Locate the cell with the specified text and output its [x, y] center coordinate. 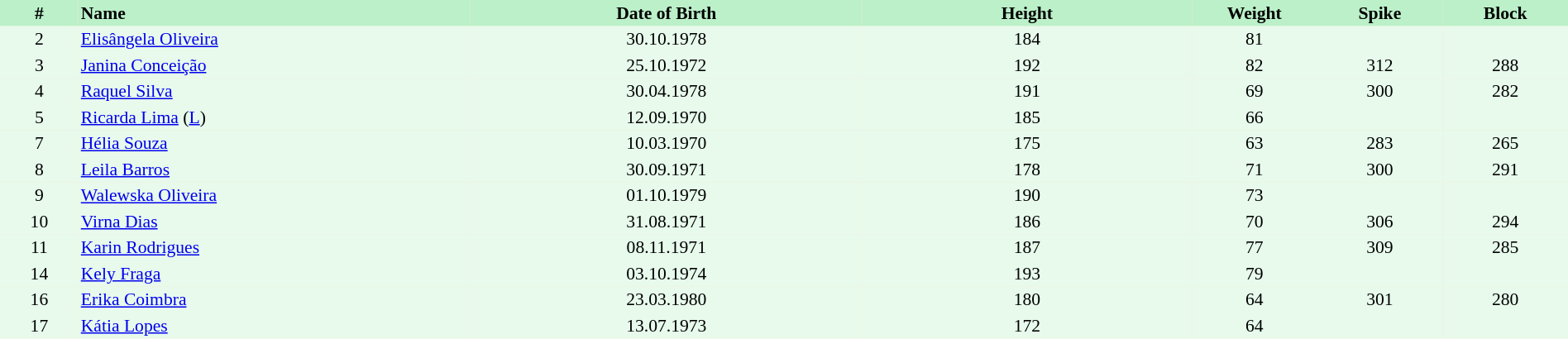
309 [1380, 248]
186 [1027, 222]
306 [1380, 222]
172 [1027, 326]
178 [1027, 169]
31.08.1971 [667, 222]
66 [1255, 117]
Height [1027, 13]
193 [1027, 274]
288 [1505, 65]
283 [1380, 144]
2 [40, 40]
25.10.1972 [667, 65]
23.03.1980 [667, 299]
291 [1505, 169]
191 [1027, 91]
70 [1255, 222]
Ricarda Lima (L) [275, 117]
Name [275, 13]
187 [1027, 248]
Walewska Oliveira [275, 195]
13.07.1973 [667, 326]
81 [1255, 40]
8 [40, 169]
Hélia Souza [275, 144]
Kely Fraga [275, 274]
79 [1255, 274]
312 [1380, 65]
Spike [1380, 13]
3 [40, 65]
14 [40, 274]
30.04.1978 [667, 91]
Date of Birth [667, 13]
4 [40, 91]
03.10.1974 [667, 274]
69 [1255, 91]
10 [40, 222]
Weight [1255, 13]
Block [1505, 13]
294 [1505, 222]
282 [1505, 91]
285 [1505, 248]
30.09.1971 [667, 169]
77 [1255, 248]
Erika Coimbra [275, 299]
# [40, 13]
180 [1027, 299]
184 [1027, 40]
Virna Dias [275, 222]
Raquel Silva [275, 91]
73 [1255, 195]
Elisângela Oliveira [275, 40]
71 [1255, 169]
175 [1027, 144]
Kátia Lopes [275, 326]
Janina Conceição [275, 65]
30.10.1978 [667, 40]
5 [40, 117]
17 [40, 326]
301 [1380, 299]
185 [1027, 117]
Karin Rodrigues [275, 248]
192 [1027, 65]
82 [1255, 65]
280 [1505, 299]
63 [1255, 144]
12.09.1970 [667, 117]
01.10.1979 [667, 195]
08.11.1971 [667, 248]
265 [1505, 144]
190 [1027, 195]
16 [40, 299]
10.03.1970 [667, 144]
7 [40, 144]
9 [40, 195]
Leila Barros [275, 169]
11 [40, 248]
